For the text-containing cell, return its midpoint in (x, y) coordinate format. 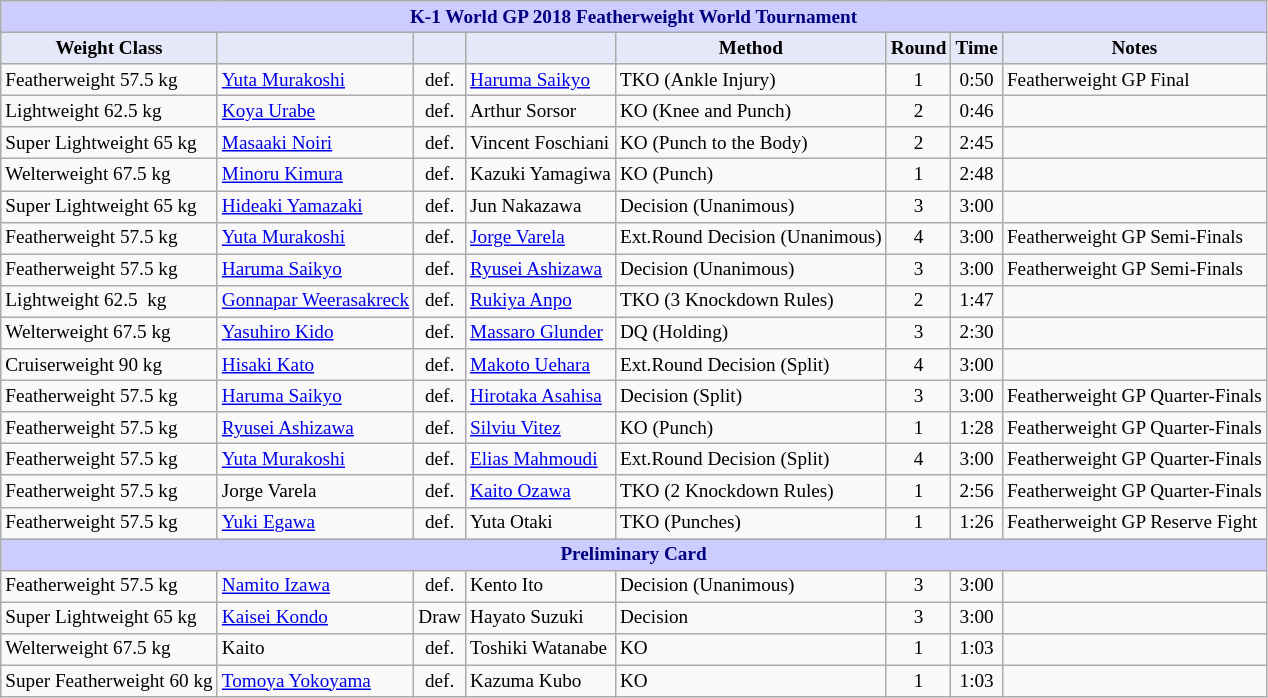
Kazuma Kubo (540, 681)
Makoto Uehara (540, 365)
2:56 (976, 491)
Decision (Split) (750, 396)
Jun Nakazawa (540, 206)
TKO (3 Knockdown Rules) (750, 301)
Method (750, 48)
Minoru Kimura (315, 175)
1:26 (976, 523)
Tomoya Yokoyama (315, 681)
TKO (Ankle Injury) (750, 80)
2:45 (976, 143)
1:47 (976, 301)
0:50 (976, 80)
TKO (Punches) (750, 523)
Silviu Vitez (540, 428)
Kaito Ozawa (540, 491)
Hisaki Kato (315, 365)
Kento Ito (540, 586)
Elias Mahmoudi (540, 460)
1:28 (976, 428)
Rukiya Anpo (540, 301)
Massaro Glunder (540, 333)
Yuki Egawa (315, 523)
Super Featherweight 60 kg (110, 681)
2:48 (976, 175)
KO (Punch to the Body) (750, 143)
Arthur Sorsor (540, 111)
Toshiki Watanabe (540, 649)
2:30 (976, 333)
Hirotaka Asahisa (540, 396)
Kaito (315, 649)
Preliminary Card (634, 554)
Draw (440, 618)
Kazuki Yamagiwa (540, 175)
Yuta Otaki (540, 523)
Round (918, 48)
Weight Class (110, 48)
Gonnapar Weerasakreck (315, 301)
0:46 (976, 111)
TKO (2 Knockdown Rules) (750, 491)
Time (976, 48)
Featherweight GP Reserve Fight (1134, 523)
Vincent Foschiani (540, 143)
K-1 World GP 2018 Featherweight World Tournament (634, 17)
DQ (Holding) (750, 333)
Kaisei Kondo (315, 618)
Featherweight GP Final (1134, 80)
Yasuhiro Kido (315, 333)
Decision (750, 618)
Ext.Round Decision (Unanimous) (750, 238)
Hideaki Yamazaki (315, 206)
Namito Izawa (315, 586)
Notes (1134, 48)
Masaaki Noiri (315, 143)
KO (Knee and Punch) (750, 111)
Koya Urabe (315, 111)
Cruiserweight 90 kg (110, 365)
Hayato Suzuki (540, 618)
